Determine the (X, Y) coordinate at the center of the cell enclosing the given text.  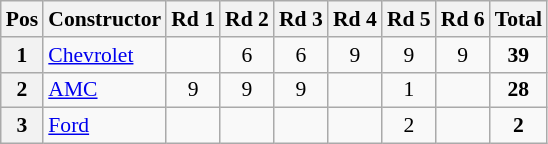
Rd 4 (355, 19)
Rd 2 (247, 19)
28 (518, 90)
Chevrolet (104, 55)
Rd 3 (301, 19)
AMC (104, 90)
3 (22, 126)
Constructor (104, 19)
Rd 6 (463, 19)
Pos (22, 19)
Total (518, 19)
39 (518, 55)
Rd 1 (193, 19)
Rd 5 (409, 19)
Ford (104, 126)
